Locate the cell with the specified text and output its [X, Y] center coordinate. 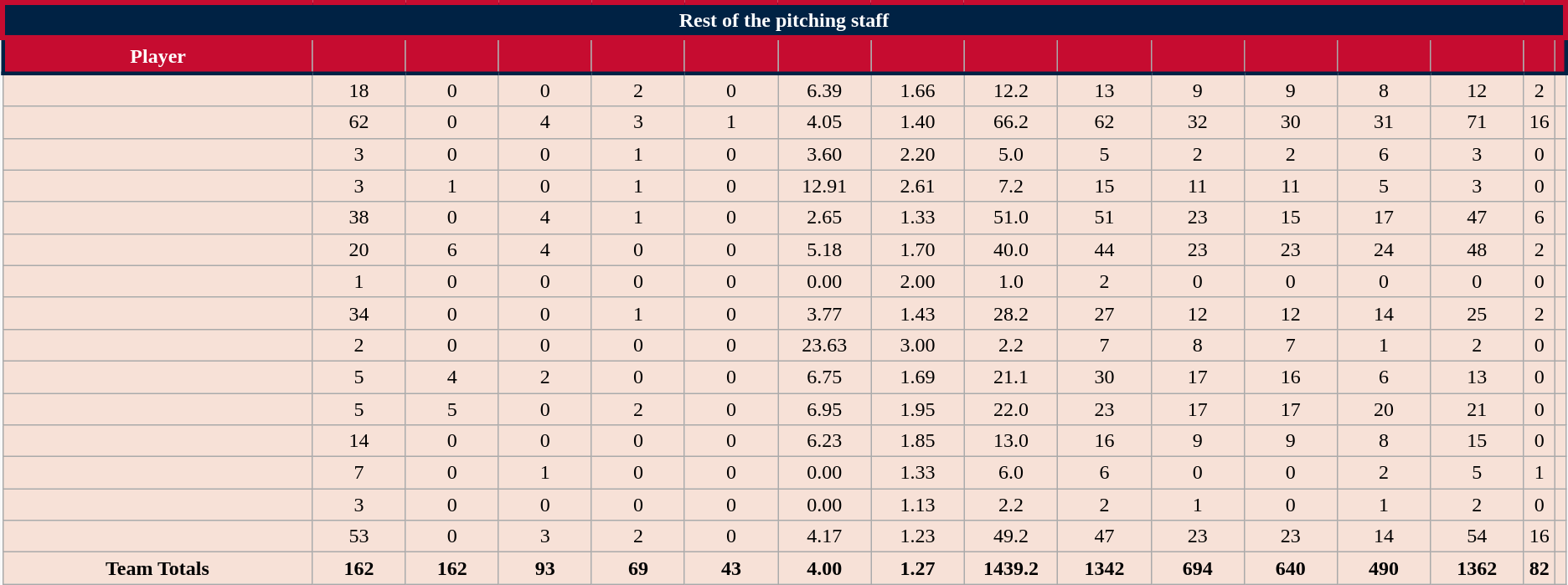
Player [157, 56]
6.0 [1011, 473]
12.2 [1011, 90]
4.05 [824, 122]
1.66 [918, 90]
32 [1198, 122]
4.17 [824, 536]
93 [544, 568]
490 [1384, 568]
22.0 [1011, 409]
6.75 [824, 377]
43 [730, 568]
640 [1290, 568]
2.20 [918, 154]
54 [1478, 536]
1.95 [918, 409]
3.60 [824, 154]
2.00 [918, 281]
3.77 [824, 313]
23.63 [824, 345]
6.39 [824, 90]
Team Totals [157, 568]
5.0 [1011, 154]
21 [1478, 409]
6.23 [824, 441]
38 [358, 218]
1439.2 [1011, 568]
1.40 [918, 122]
28.2 [1011, 313]
7.2 [1011, 186]
Rest of the pitching staff [784, 20]
3.00 [918, 345]
1.13 [918, 505]
5.18 [824, 249]
1.69 [918, 377]
2.61 [918, 186]
66.2 [1011, 122]
6.95 [824, 409]
34 [358, 313]
21.1 [1011, 377]
4.00 [824, 568]
53 [358, 536]
40.0 [1011, 249]
1.70 [918, 249]
69 [638, 568]
1.0 [1011, 281]
1.23 [918, 536]
31 [1384, 122]
694 [1198, 568]
12.91 [824, 186]
25 [1478, 313]
51 [1104, 218]
48 [1478, 249]
1.27 [918, 568]
27 [1104, 313]
18 [358, 90]
1.85 [918, 441]
1342 [1104, 568]
71 [1478, 122]
2.65 [824, 218]
44 [1104, 249]
1362 [1478, 568]
82 [1540, 568]
24 [1384, 249]
51.0 [1011, 218]
13.0 [1011, 441]
1.43 [918, 313]
49.2 [1011, 536]
